Scan for the cell matching the given text and deliver its [x, y] coordinate at center. 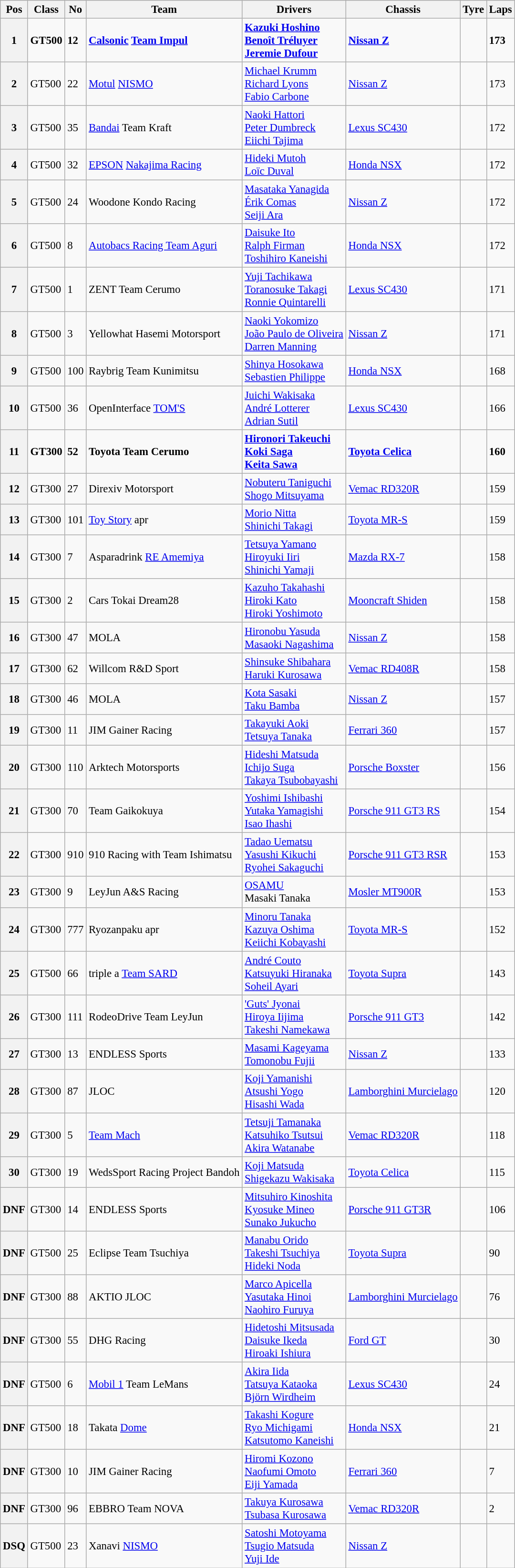
OpenInterface TOM'S [164, 408]
160 [501, 451]
Porsche Boxster [403, 768]
EPSON Nakajima Racing [164, 165]
96 [75, 1508]
35 [75, 128]
Tetsuji Tamanaka Katsuhiko Tsutsui Akira Watanabe [294, 1135]
Yoshimi Ishibashi Yutaka Yamagishi Isao Ihashi [294, 811]
Yuji Tachikawa Toranosuke Takagi Ronnie Quintarelli [294, 290]
Xanavi NISMO [164, 1546]
Direxiv Motorsport [164, 488]
Hideki Mutoh Loïc Duval [294, 165]
28 [14, 1091]
triple a Team SARD [164, 973]
Chassis [403, 10]
Mitsuhiro Kinoshita Kyosuke Mineo Sunako Jukucho [294, 1209]
36 [75, 408]
910 Racing with Team Ishimatsu [164, 855]
Takuya Kurosawa Tsubasa Kurosawa [294, 1508]
Laps [501, 10]
Kota Sasaki Taku Bamba [294, 699]
Marco Apicella Yasutaka Hinoi Naohiro Furuya [294, 1297]
EBBRO Team NOVA [164, 1508]
168 [501, 370]
Takata Dome [164, 1428]
17 [14, 669]
70 [75, 811]
55 [75, 1340]
Michael Krumm Richard Lyons Fabio Carbone [294, 84]
Koji Matsuda Shigekazu Wakisaka [294, 1173]
Tetsuya Yamano Hiroyuki Iiri Shinichi Yamaji [294, 557]
Mazda RX-7 [403, 557]
Autobacs Racing Team Aguri [164, 246]
Toy Story apr [164, 520]
DSQ [14, 1546]
154 [501, 811]
156 [501, 768]
Kazuho Takahashi Hiroki Kato Hiroki Yoshimoto [294, 601]
LeyJun A&S Racing [164, 892]
Willcom R&D Sport [164, 669]
Nobuteru Taniguchi Shogo Mitsuyama [294, 488]
Naoki Yokomizo João Paulo de Oliveira Darren Manning [294, 333]
Class [46, 10]
32 [75, 165]
76 [501, 1297]
Yellowhat Hasemi Motorsport [164, 333]
Ford GT [403, 1340]
47 [75, 637]
101 [75, 520]
120 [501, 1091]
90 [501, 1253]
Naoki Hattori Peter Dumbreck Eiichi Tajima [294, 128]
Shinya Hosokawa Sebastien Philippe [294, 370]
143 [501, 973]
Shinsuke Shibahara Haruki Kurosawa [294, 669]
Satoshi Motoyama Tsugio Matsuda Yuji Ide [294, 1546]
46 [75, 699]
88 [75, 1297]
29 [14, 1135]
100 [75, 370]
DHG Racing [164, 1340]
Akira Iida Tatsuya Kataoka Björn Wirdheim [294, 1384]
Raybrig Team Kunimitsu [164, 370]
16 [14, 637]
WedsSport Racing Project Bandoh [164, 1173]
118 [501, 1135]
Minoru Tanaka Kazuya Oshima Keiichi Kobayashi [294, 929]
Daisuke Ito Ralph Firman Toshihiro Kaneishi [294, 246]
Asparadrink RE Amemiya [164, 557]
André Couto Katsuyuki Hiranaka Soheil Ayari [294, 973]
Drivers [294, 10]
Vemac RD408R [403, 669]
RodeoDrive Team LeyJun [164, 1017]
910 [75, 855]
142 [501, 1017]
66 [75, 973]
Mosler MT900R [403, 892]
No [75, 10]
Team Gaikokuya [164, 811]
Hideshi Matsuda Ichijo Suga Takaya Tsubobayashi [294, 768]
Hironobu Yasuda Masaoki Nagashima [294, 637]
JLOC [164, 1091]
Ryozanpaku apr [164, 929]
4 [14, 165]
115 [501, 1173]
Pos [14, 10]
Tadao Uematsu Yasushi Kikuchi Ryohei Sakaguchi [294, 855]
Mooncraft Shiden [403, 601]
Masataka Yanagida Érik Comas Seiji Ara [294, 202]
Porsche 911 GT3 [403, 1017]
87 [75, 1091]
Calsonic Team Impul [164, 41]
Motul NISMO [164, 84]
15 [14, 601]
AKTIO JLOC [164, 1297]
Takashi Kogure Ryo Michigami Katsutomo Kaneishi [294, 1428]
26 [14, 1017]
Hiromi Kozono Naofumi Omoto Eiji Yamada [294, 1472]
Kazuki Hoshino Benoît Tréluyer Jeremie Dufour [294, 41]
Woodone Kondo Racing [164, 202]
777 [75, 929]
111 [75, 1017]
20 [14, 768]
Manabu Orido Takeshi Tsuchiya Hideki Noda [294, 1253]
Toyota Team Cerumo [164, 451]
Morio Nitta Shinichi Takagi [294, 520]
152 [501, 929]
62 [75, 669]
ZENT Team Cerumo [164, 290]
Bandai Team Kraft [164, 128]
110 [75, 768]
OSAMU Masaki Tanaka [294, 892]
Koji Yamanishi Atsushi Yogo Hisashi Wada [294, 1091]
52 [75, 451]
106 [501, 1209]
Mobil 1 Team LeMans [164, 1384]
Hironori Takeuchi Koki Saga Keita Sawa [294, 451]
Porsche 911 GT3 RSR [403, 855]
Juichi Wakisaka André Lotterer Adrian Sutil [294, 408]
Masami Kageyama Tomonobu Fujii [294, 1054]
Cars Tokai Dream28 [164, 601]
Eclipse Team Tsuchiya [164, 1253]
Porsche 911 GT3 RS [403, 811]
Hidetoshi Mitsusada Daisuke Ikeda Hiroaki Ishiura [294, 1340]
Porsche 911 GT3R [403, 1209]
Team [164, 10]
'Guts' Jyonai Hiroya Iijima Takeshi Namekawa [294, 1017]
Tyre [473, 10]
Takayuki Aoki Tetsuya Tanaka [294, 730]
Team Mach [164, 1135]
133 [501, 1054]
Arktech Motorsports [164, 768]
166 [501, 408]
